Scan for the cell matching the given text and deliver its (X, Y) coordinate at center. 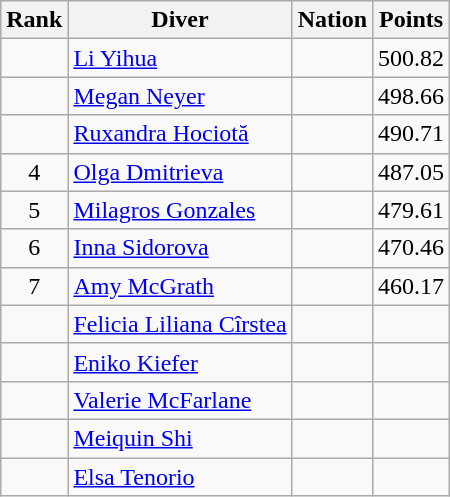
490.71 (412, 134)
Inna Sidorova (180, 248)
4 (34, 172)
Points (412, 20)
5 (34, 210)
Felicia Liliana Cîrstea (180, 324)
Milagros Gonzales (180, 210)
Nation (332, 20)
Li Yihua (180, 58)
487.05 (412, 172)
Meiquin Shi (180, 438)
6 (34, 248)
Amy McGrath (180, 286)
Valerie McFarlane (180, 400)
460.17 (412, 286)
7 (34, 286)
Ruxandra Hociotă (180, 134)
Megan Neyer (180, 96)
498.66 (412, 96)
Olga Dmitrieva (180, 172)
470.46 (412, 248)
Elsa Tenorio (180, 477)
479.61 (412, 210)
500.82 (412, 58)
Eniko Kiefer (180, 362)
Rank (34, 20)
Diver (180, 20)
